Capture the cell that displays the provided text and extract its (x, y) central coordinate. 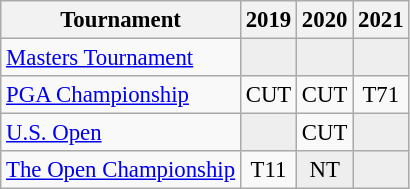
Masters Tournament (121, 58)
NT (325, 170)
T11 (268, 170)
2019 (268, 20)
The Open Championship (121, 170)
PGA Championship (121, 95)
2020 (325, 20)
T71 (381, 95)
2021 (381, 20)
U.S. Open (121, 133)
Tournament (121, 20)
